From the cell containing the given text, extract its center point as (X, Y) coordinate. 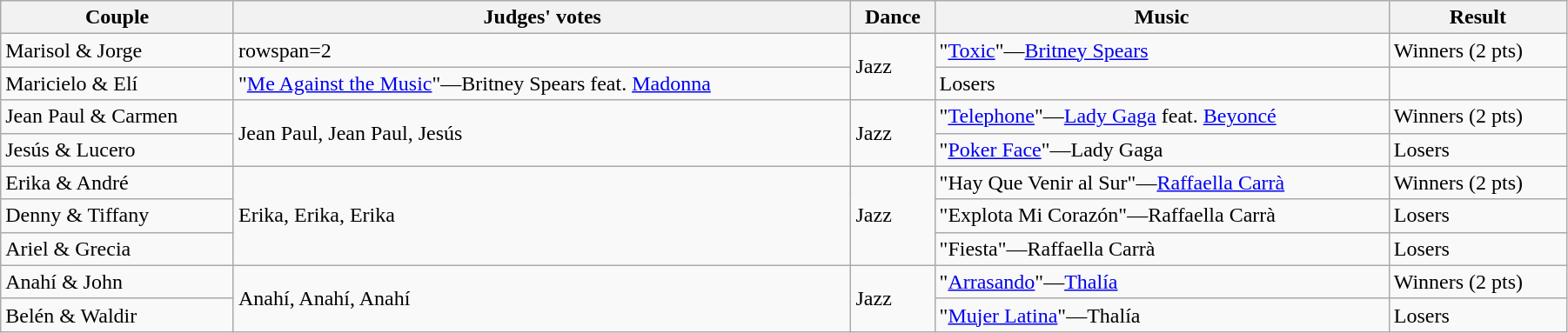
Denny & Tiffany (117, 216)
rowspan=2 (541, 50)
"Fiesta"—Raffaella Carrà (1162, 249)
Belén & Waldir (117, 315)
Jesús & Lucero (117, 150)
"Toxic"—Britney Spears (1162, 50)
Jean Paul, Jean Paul, Jesús (541, 133)
Couple (117, 17)
"Explota Mi Corazón"—Raffaella Carrà (1162, 216)
Judges' votes (541, 17)
"Poker Face"—Lady Gaga (1162, 150)
Maricielo & Elí (117, 83)
"Arrasando"—Thalía (1162, 282)
"Mujer Latina"—Thalía (1162, 315)
"Telephone"—Lady Gaga feat. Beyoncé (1162, 117)
Jean Paul & Carmen (117, 117)
Result (1478, 17)
Dance (893, 17)
Anahí & John (117, 282)
Marisol & Jorge (117, 50)
Erika, Erika, Erika (541, 216)
"Me Against the Music"—Britney Spears feat. Madonna (541, 83)
"Hay Que Venir al Sur"—Raffaella Carrà (1162, 183)
Erika & André (117, 183)
Music (1162, 17)
Ariel & Grecia (117, 249)
Anahí, Anahí, Anahí (541, 298)
